Determine the [x, y] coordinate at the center of the cell enclosing the given text.  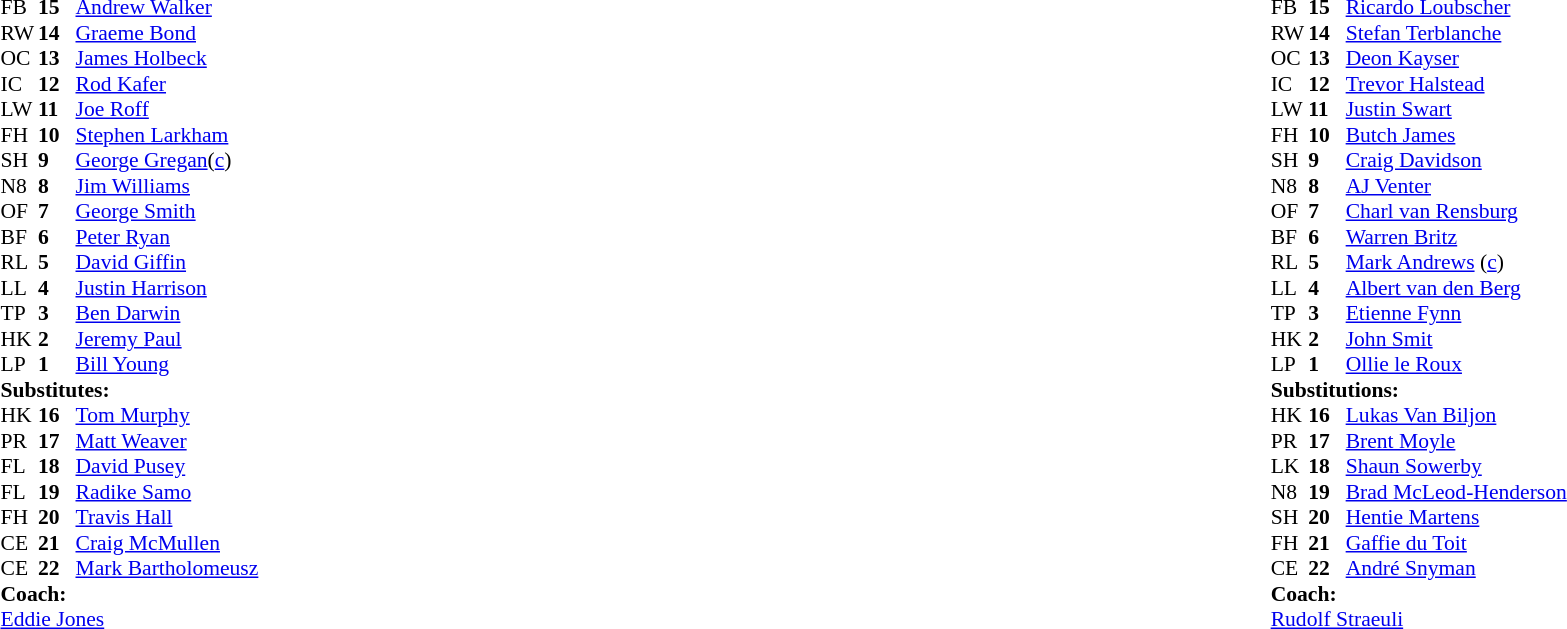
Trevor Halstead [1456, 84]
Etienne Fynn [1456, 313]
Lukas Van Biljon [1456, 415]
LK [1290, 467]
Substitutes: [129, 390]
Mark Andrews (c) [1456, 263]
Graeme Bond [168, 33]
Jeremy Paul [168, 339]
Brad McLeod-Henderson [1456, 492]
Shaun Sowerby [1456, 467]
Ollie le Roux [1456, 365]
Butch James [1456, 135]
Ben Darwin [168, 313]
Craig Davidson [1456, 161]
Radike Samo [168, 492]
David Pusey [168, 467]
AJ Venter [1456, 186]
Charl van Rensburg [1456, 211]
Deon Kayser [1456, 59]
Hentie Martens [1456, 517]
Mark Bartholomeusz [168, 569]
Substitutions: [1419, 390]
André Snyman [1456, 569]
Brent Moyle [1456, 441]
Rod Kafer [168, 84]
Warren Britz [1456, 237]
James Holbeck [168, 59]
Craig McMullen [168, 543]
Tom Murphy [168, 415]
Bill Young [168, 365]
George Smith [168, 211]
Joe Roff [168, 109]
Matt Weaver [168, 441]
Justin Swart [1456, 109]
David Giffin [168, 263]
Peter Ryan [168, 237]
John Smit [1456, 339]
Albert van den Berg [1456, 288]
Gaffie du Toit [1456, 543]
Stefan Terblanche [1456, 33]
Jim Williams [168, 186]
Travis Hall [168, 517]
Justin Harrison [168, 288]
George Gregan(c) [168, 161]
Stephen Larkham [168, 135]
